Provide the (x, y) coordinate of the cell's center where the given text is located.  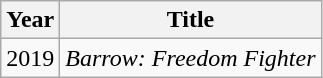
2019 (30, 58)
Year (30, 20)
Barrow: Freedom Fighter (190, 58)
Title (190, 20)
